Output the [x, y] coordinate of the center of the cell containing the given text.  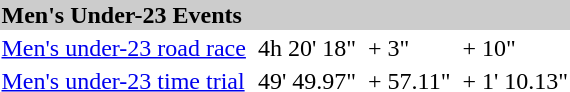
Men's Under-23 Events [285, 15]
Men's under-23 road race [124, 48]
+ 10" [516, 48]
+ 3" [410, 48]
4h 20' 18" [306, 48]
